Scan for the cell matching the given text and deliver its (X, Y) coordinate at center. 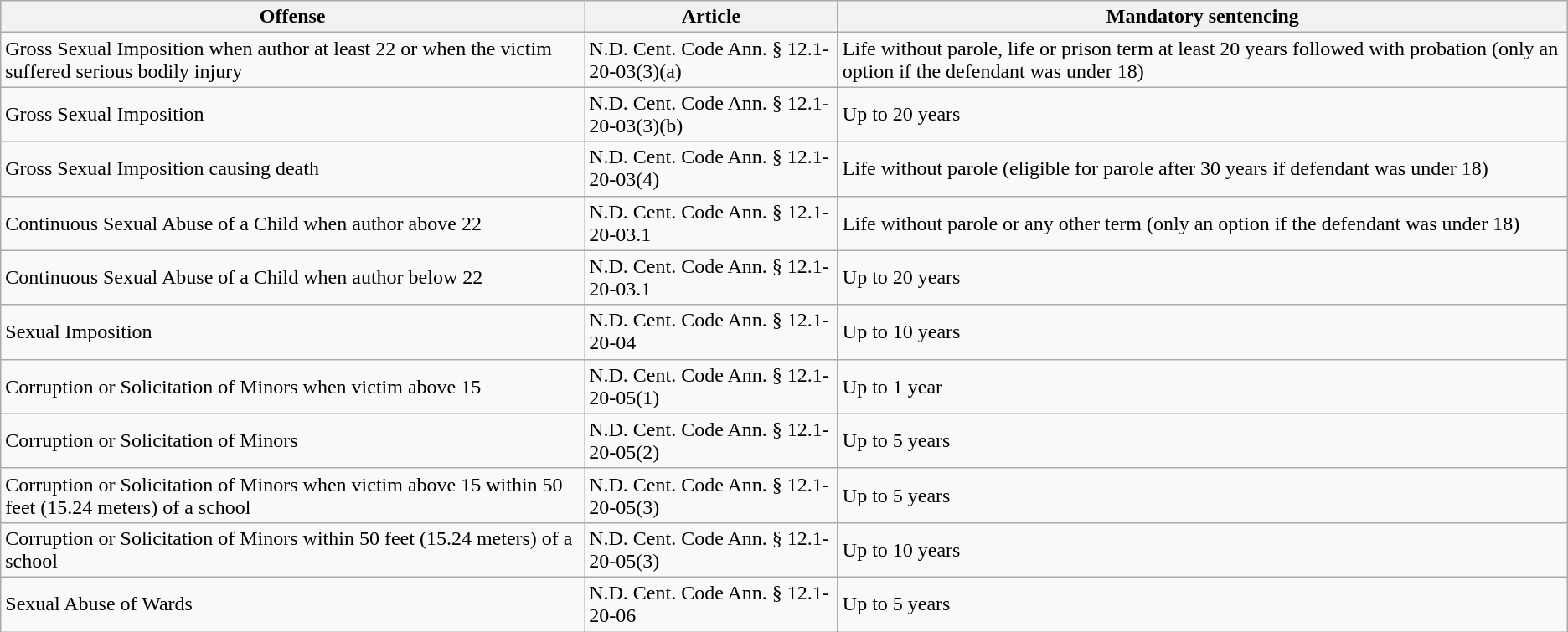
Gross Sexual Imposition causing death (293, 169)
Life without parole or any other term (only an option if the defendant was under 18) (1203, 223)
N.D. Cent. Code Ann. § 12.1-20-04 (712, 331)
Sexual Imposition (293, 331)
Up to 1 year (1203, 387)
Continuous Sexual Abuse of a Child when author above 22 (293, 223)
N.D. Cent. Code Ann. § 12.1-20-05(2) (712, 440)
Corruption or Solicitation of Minors (293, 440)
Life without parole (eligible for parole after 30 years if defendant was under 18) (1203, 169)
Life without parole, life or prison term at least 20 years followed with probation (only an option if the defendant was under 18) (1203, 60)
Gross Sexual Imposition when author at least 22 or when the victim suffered serious bodily injury (293, 60)
Sexual Abuse of Wards (293, 604)
N.D. Cent. Code Ann. § 12.1-20-03(3)(b) (712, 114)
N.D. Cent. Code Ann. § 12.1-20-03(4) (712, 169)
Continuous Sexual Abuse of a Child when author below 22 (293, 278)
Article (712, 17)
Mandatory sentencing (1203, 17)
Offense (293, 17)
Gross Sexual Imposition (293, 114)
N.D. Cent. Code Ann. § 12.1-20-05(1) (712, 387)
Corruption or Solicitation of Minors when victim above 15 within 50 feet (15.24 meters) of a school (293, 496)
Corruption or Solicitation of Minors within 50 feet (15.24 meters) of a school (293, 549)
N.D. Cent. Code Ann. § 12.1-20-03(3)(a) (712, 60)
N.D. Cent. Code Ann. § 12.1-20-06 (712, 604)
Corruption or Solicitation of Minors when victim above 15 (293, 387)
